Provide the [X, Y] coordinate of the cell's center where the given text is located.  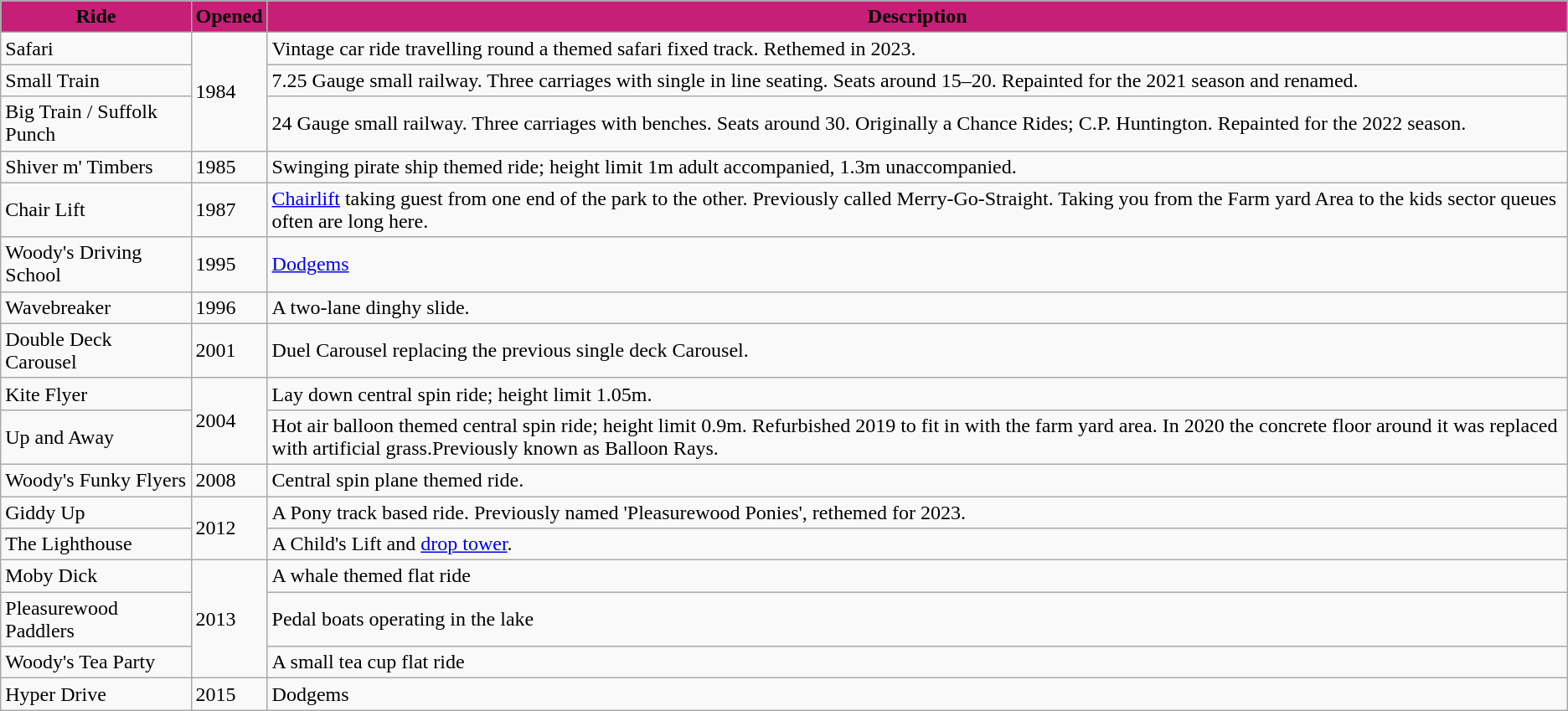
Woody's Funky Flyers [95, 480]
2013 [230, 620]
Safari [95, 49]
Shiver m' Timbers [95, 167]
The Lighthouse [95, 544]
Central spin plane themed ride. [917, 480]
Chair Lift [95, 209]
Wavebreaker [95, 307]
Double Deck Carousel [95, 350]
Swinging pirate ship themed ride; height limit 1m adult accompanied, 1.3m unaccompanied. [917, 167]
Woody's Tea Party [95, 662]
Ride [95, 17]
24 Gauge small railway. Three carriages with benches. Seats around 30. Originally a Chance Rides; C.P. Huntington. Repainted for the 2022 season. [917, 124]
Description [917, 17]
7.25 Gauge small railway. Three carriages with single in line seating. Seats around 15–20. Repainted for the 2021 season and renamed. [917, 80]
Vintage car ride travelling round a themed safari fixed track. Rethemed in 2023. [917, 49]
Hyper Drive [95, 694]
2015 [230, 694]
Opened [230, 17]
A Child's Lift and drop tower. [917, 544]
A two-lane dinghy slide. [917, 307]
Up and Away [95, 437]
Small Train [95, 80]
Duel Carousel replacing the previous single deck Carousel. [917, 350]
Lay down central spin ride; height limit 1.05m. [917, 394]
A small tea cup flat ride [917, 662]
Moby Dick [95, 576]
Pleasurewood Paddlers [95, 620]
1996 [230, 307]
A Pony track based ride. Previously named 'Pleasurewood Ponies', rethemed for 2023. [917, 512]
2008 [230, 480]
Giddy Up [95, 512]
2012 [230, 528]
Kite Flyer [95, 394]
1985 [230, 167]
2001 [230, 350]
1984 [230, 92]
Woody's Driving School [95, 265]
Pedal boats operating in the lake [917, 620]
2004 [230, 420]
A whale themed flat ride [917, 576]
1987 [230, 209]
1995 [230, 265]
Big Train / Suffolk Punch [95, 124]
